For the text-containing cell, return its midpoint in [x, y] coordinate format. 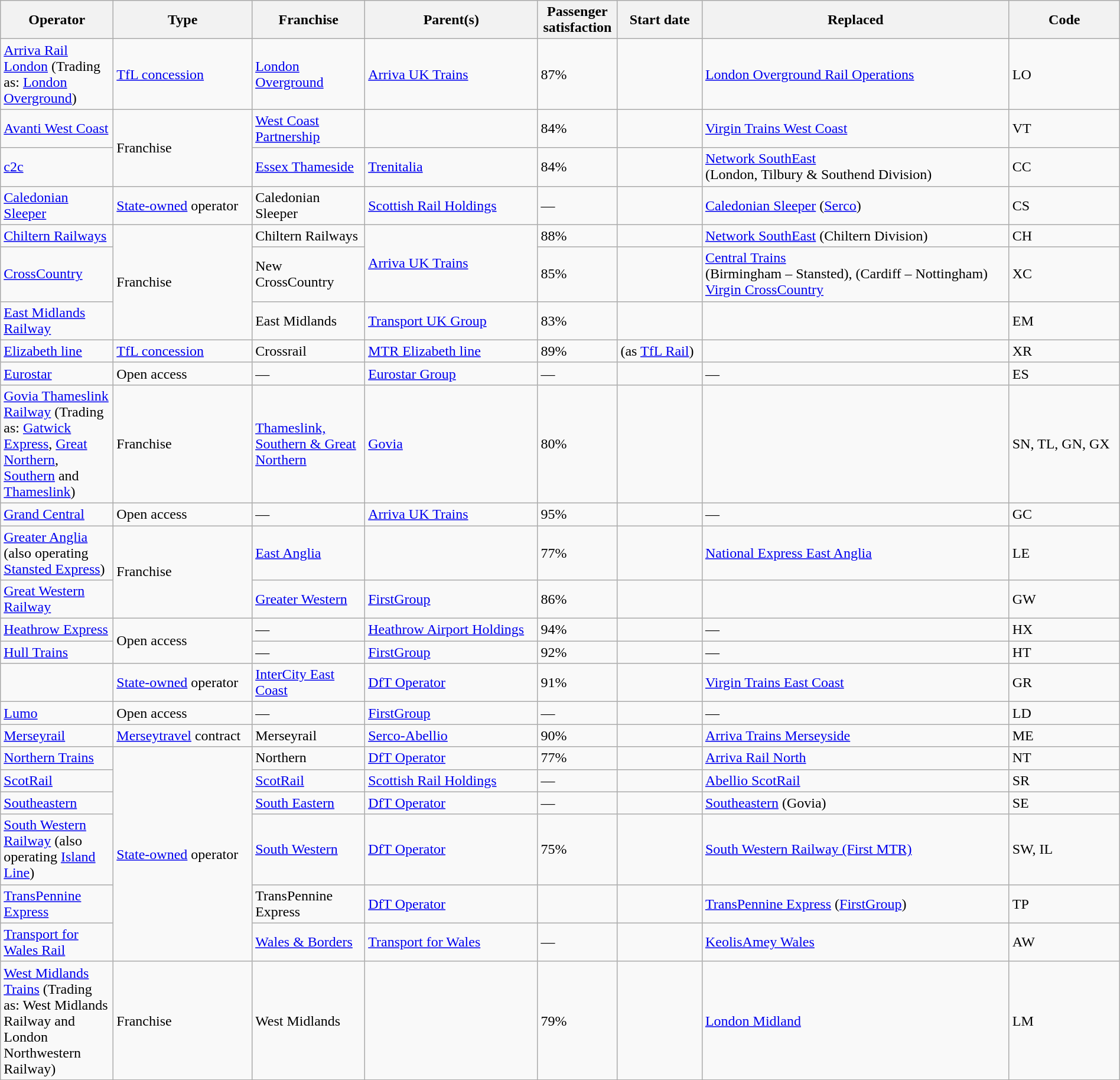
Passengersatisfaction [578, 20]
Arriva Trains Merseyside [855, 736]
CC [1064, 167]
London Midland [855, 1020]
Arriva Rail North [855, 758]
NT [1064, 758]
Caledonian Sleeper (Serco) [855, 206]
95% [578, 514]
Greater Anglia (also operating Stansted Express) [57, 553]
South Western Railway (also operating Island Line) [57, 850]
91% [578, 683]
GW [1064, 599]
92% [578, 652]
Replaced [855, 20]
Govia [451, 444]
Lumo [57, 713]
Northern Trains [57, 758]
Arriva Rail London (Trading as: London Overground) [57, 74]
Network SouthEast(London, Tilbury & Southend Division) [855, 167]
94% [578, 630]
Essex Thameside [308, 167]
90% [578, 736]
LD [1064, 713]
CH [1064, 236]
Serco-Abellio [451, 736]
Avanti West Coast [57, 129]
GR [1064, 683]
Southeastern [57, 803]
West Midlands Trains (Trading as: West Midlands Railway and London Northwestern Railway) [57, 1020]
National Express East Anglia [855, 553]
SR [1064, 780]
LO [1064, 74]
EM [1064, 320]
London Overground Rail Operations [855, 74]
South Western Railway (First MTR) [855, 850]
West Midlands [308, 1020]
79% [578, 1020]
Virgin Trains West Coast [855, 129]
SE [1064, 803]
XR [1064, 351]
Operator [57, 20]
Transport UK Group [451, 320]
Type [183, 20]
Network SouthEast (Chiltern Division) [855, 236]
Transport for Wales [451, 942]
Trenitalia [451, 167]
HX [1064, 630]
InterCity East Coast [308, 683]
CrossCountry [57, 274]
ME [1064, 736]
80% [578, 444]
87% [578, 74]
East Midlands [308, 320]
AW [1064, 942]
KeolisAmey Wales [855, 942]
South Eastern [308, 803]
TP [1064, 904]
CS [1064, 206]
TransPennine Express (FirstGroup) [855, 904]
East Anglia [308, 553]
89% [578, 351]
Southeastern (Govia) [855, 803]
Heathrow Airport Holdings [451, 630]
Govia Thameslink Railway (Trading as: Gatwick Express, Great Northern, Southern and Thameslink) [57, 444]
Transport for Wales Rail [57, 942]
86% [578, 599]
Crossrail [308, 351]
88% [578, 236]
XC [1064, 274]
Code [1064, 20]
HT [1064, 652]
Central Trains(Birmingham – Stansted), (Cardiff – Nottingham)Virgin CrossCountry [855, 274]
Northern [308, 758]
West Coast Partnership [308, 129]
85% [578, 274]
Grand Central [57, 514]
East Midlands Railway [57, 320]
Heathrow Express [57, 630]
Eurostar [57, 373]
ES [1064, 373]
Eurostar Group [451, 373]
Hull Trains [57, 652]
Elizabeth line [57, 351]
London Overground [308, 74]
GC [1064, 514]
Abellio ScotRail [855, 780]
Wales & Borders [308, 942]
Greater Western [308, 599]
(as TfL Rail) [659, 351]
Parent(s) [451, 20]
Thameslink, Southern & Great Northern [308, 444]
83% [578, 320]
c2c [57, 167]
Start date [659, 20]
South Western [308, 850]
MTR Elizabeth line [451, 351]
VT [1064, 129]
SN, TL, GN, GX [1064, 444]
New CrossCountry [308, 274]
SW, IL [1064, 850]
LM [1064, 1020]
Merseytravel contract [183, 736]
75% [578, 850]
LE [1064, 553]
Great Western Railway [57, 599]
Virgin Trains East Coast [855, 683]
